Identify which cell holds the provided text, then report its [X, Y] central coordinate. 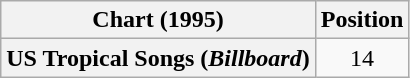
US Tropical Songs (Billboard) [158, 58]
Position [362, 20]
14 [362, 58]
Chart (1995) [158, 20]
